From the cell containing the given text, extract its center point as [X, Y] coordinate. 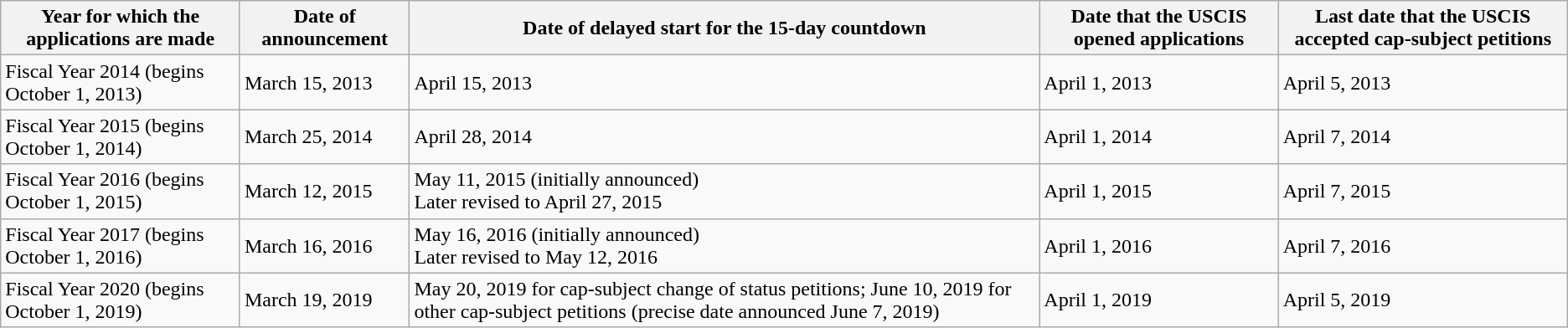
Fiscal Year 2015 (begins October 1, 2014) [121, 137]
March 16, 2016 [324, 246]
April 7, 2016 [1422, 246]
March 12, 2015 [324, 191]
May 16, 2016 (initially announced)Later revised to May 12, 2016 [725, 246]
April 7, 2015 [1422, 191]
March 25, 2014 [324, 137]
April 1, 2016 [1159, 246]
April 5, 2013 [1422, 82]
Fiscal Year 2020 (begins October 1, 2019) [121, 300]
Fiscal Year 2014 (begins October 1, 2013) [121, 82]
Date that the USCIS opened applications [1159, 28]
April 1, 2019 [1159, 300]
April 1, 2014 [1159, 137]
April 5, 2019 [1422, 300]
Last date that the USCIS accepted cap-subject petitions [1422, 28]
Year for which the applications are made [121, 28]
April 1, 2013 [1159, 82]
April 28, 2014 [725, 137]
March 19, 2019 [324, 300]
April 7, 2014 [1422, 137]
May 20, 2019 for cap-subject change of status petitions; June 10, 2019 for other cap-subject petitions (precise date announced June 7, 2019) [725, 300]
April 1, 2015 [1159, 191]
March 15, 2013 [324, 82]
Date of announcement [324, 28]
Date of delayed start for the 15-day countdown [725, 28]
May 11, 2015 (initially announced)Later revised to April 27, 2015 [725, 191]
Fiscal Year 2016 (begins October 1, 2015) [121, 191]
April 15, 2013 [725, 82]
Fiscal Year 2017 (begins October 1, 2016) [121, 246]
